From the cell containing the given text, extract its center point as [X, Y] coordinate. 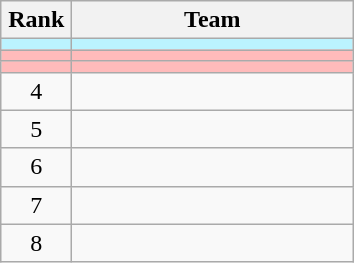
Rank [36, 20]
5 [36, 129]
4 [36, 91]
Team [212, 20]
8 [36, 243]
7 [36, 205]
6 [36, 167]
